Return [X, Y] of the center of cell containing provided text 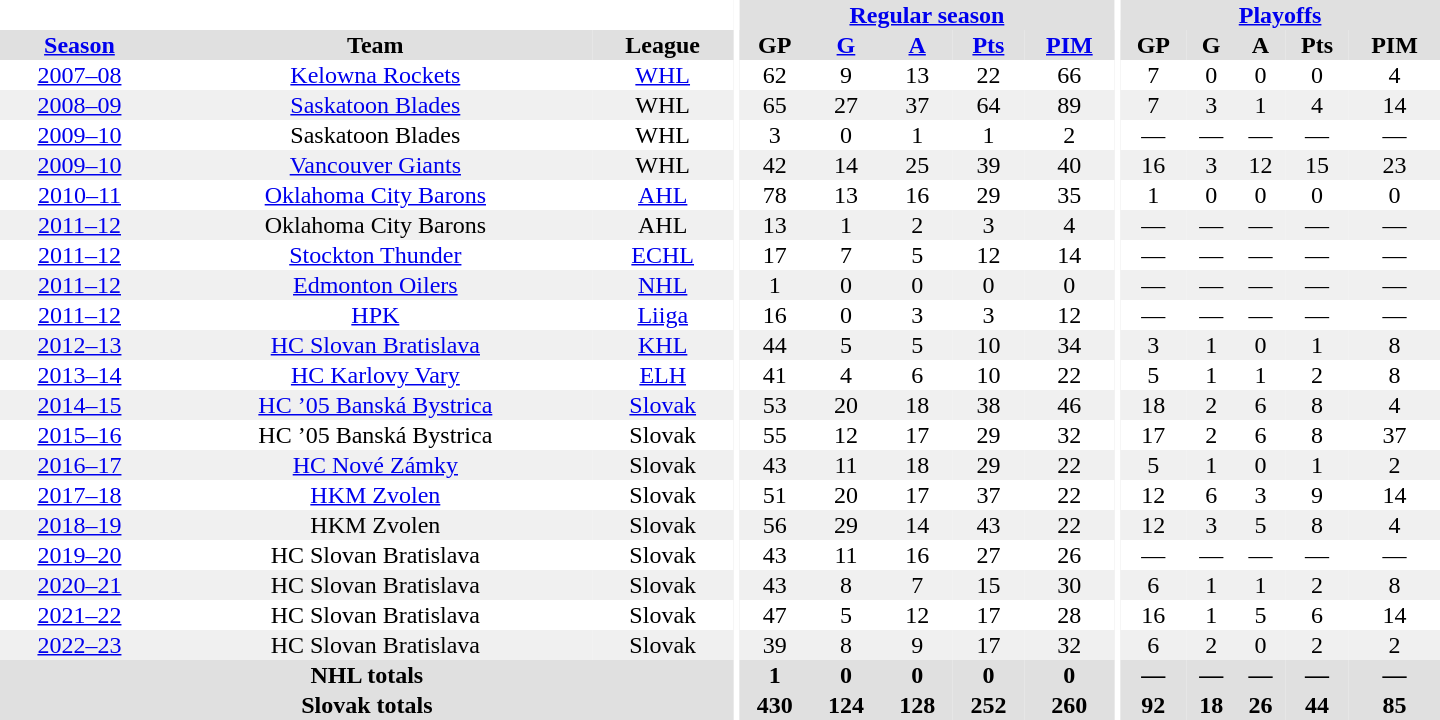
Stockton Thunder [376, 255]
HC Nové Zámky [376, 465]
Season [80, 45]
Vancouver Giants [376, 165]
2015–16 [80, 435]
2008–09 [80, 105]
2018–19 [80, 525]
2016–17 [80, 465]
38 [988, 405]
League [663, 45]
2021–22 [80, 615]
2022–23 [80, 645]
66 [1070, 75]
64 [988, 105]
Playoffs [1280, 15]
2020–21 [80, 585]
260 [1070, 705]
128 [918, 705]
2019–20 [80, 555]
78 [774, 195]
42 [774, 165]
35 [1070, 195]
2014–15 [80, 405]
430 [774, 705]
Slovak totals [367, 705]
25 [918, 165]
Team [376, 45]
51 [774, 495]
Liiga [663, 315]
53 [774, 405]
ELH [663, 375]
56 [774, 525]
41 [774, 375]
124 [846, 705]
2013–14 [80, 375]
252 [988, 705]
23 [1394, 165]
2012–13 [80, 345]
HPK [376, 315]
62 [774, 75]
Regular season [927, 15]
89 [1070, 105]
Edmonton Oilers [376, 285]
46 [1070, 405]
NHL totals [367, 675]
ECHL [663, 255]
65 [774, 105]
2010–11 [80, 195]
NHL [663, 285]
KHL [663, 345]
34 [1070, 345]
30 [1070, 585]
55 [774, 435]
2017–18 [80, 495]
HC Karlovy Vary [376, 375]
2007–08 [80, 75]
40 [1070, 165]
28 [1070, 615]
Kelowna Rockets [376, 75]
92 [1153, 705]
47 [774, 615]
85 [1394, 705]
